Search for the cell housing the specified text and yield its (x, y) center coordinate. 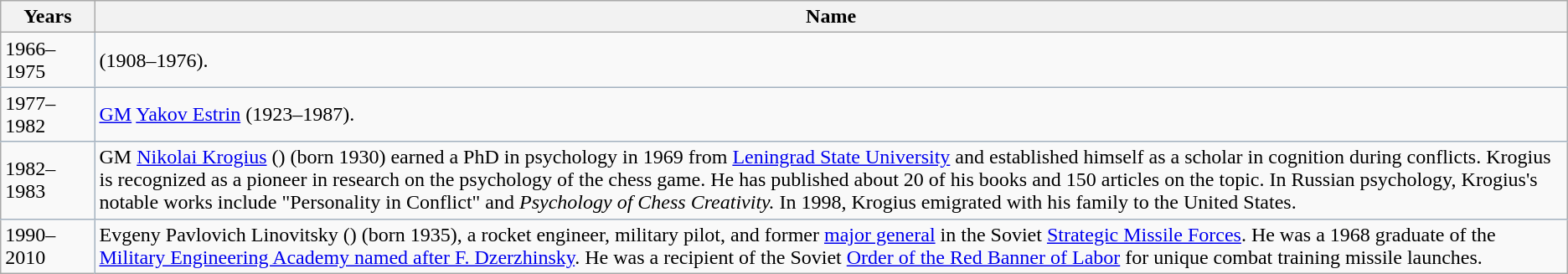
GM Yakov Estrin (1923–1987). (831, 114)
1982–1983 (48, 180)
Years (48, 17)
1966–1975 (48, 60)
(1908–1976). (831, 60)
1990–2010 (48, 246)
Name (831, 17)
1977–1982 (48, 114)
